Provide the [x, y] coordinate of the cell's center where the given text is located.  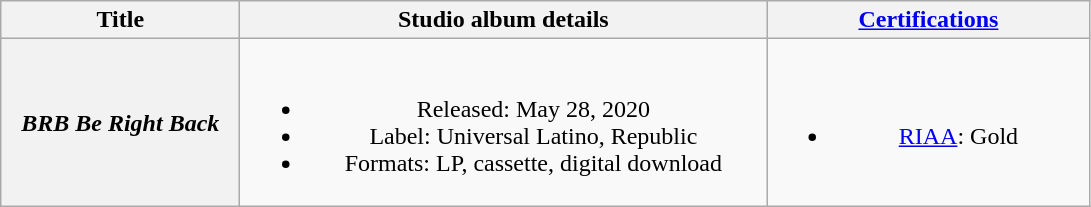
Title [120, 20]
RIAA: Gold [928, 122]
Studio album details [504, 20]
Released: May 28, 2020Label: Universal Latino, RepublicFormats: LP, cassette, digital download [504, 122]
BRB Be Right Back [120, 122]
Certifications [928, 20]
